Provide the [X, Y] coordinate of the cell's center where the given text is located.  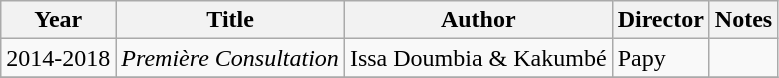
Papy [660, 58]
2014-2018 [58, 58]
Première Consultation [230, 58]
Year [58, 20]
Notes [743, 20]
Title [230, 20]
Director [660, 20]
Issa Doumbia & Kakumbé [478, 58]
Author [478, 20]
